For the text-containing cell, return its midpoint in [x, y] coordinate format. 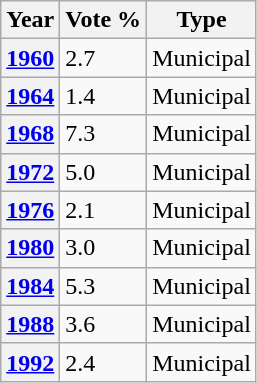
3.6 [104, 324]
1968 [30, 134]
Type [202, 20]
Year [30, 20]
2.7 [104, 58]
3.0 [104, 248]
1.4 [104, 96]
1964 [30, 96]
1960 [30, 58]
1976 [30, 210]
1972 [30, 172]
Vote % [104, 20]
1992 [30, 362]
2.4 [104, 362]
2.1 [104, 210]
1980 [30, 248]
5.0 [104, 172]
1984 [30, 286]
1988 [30, 324]
7.3 [104, 134]
5.3 [104, 286]
